For the text-containing cell, return its midpoint in (x, y) coordinate format. 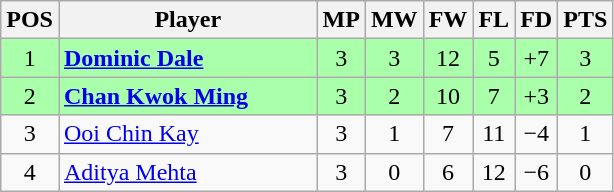
Player (188, 20)
FW (448, 20)
5 (494, 58)
10 (448, 96)
MW (394, 20)
Chan Kwok Ming (188, 96)
6 (448, 172)
+3 (536, 96)
Dominic Dale (188, 58)
+7 (536, 58)
FD (536, 20)
MP (341, 20)
FL (494, 20)
4 (30, 172)
Ooi Chin Kay (188, 134)
POS (30, 20)
−4 (536, 134)
−6 (536, 172)
11 (494, 134)
Aditya Mehta (188, 172)
PTS (586, 20)
